Determine the (x, y) coordinate at the center of the cell enclosing the given text.  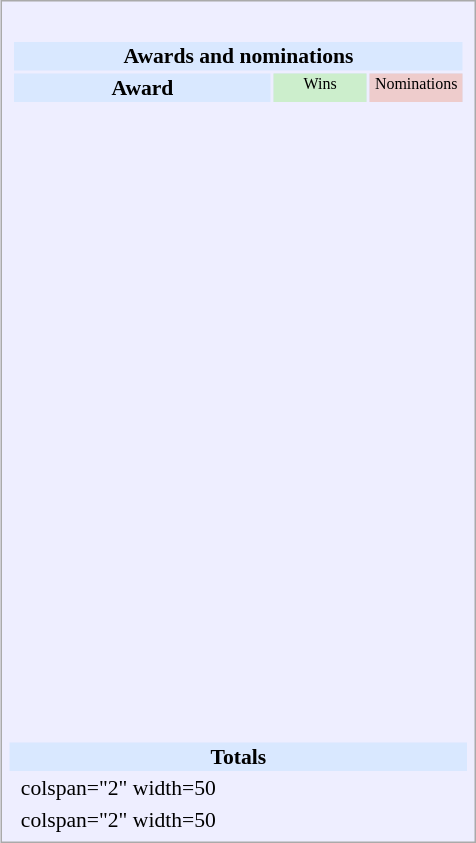
Wins (320, 87)
Award (142, 87)
Nominations (416, 87)
Totals (239, 756)
Awards and nominations Award Wins Nominations (239, 376)
Awards and nominations (238, 56)
